Return (X, Y) of the center of cell containing provided text 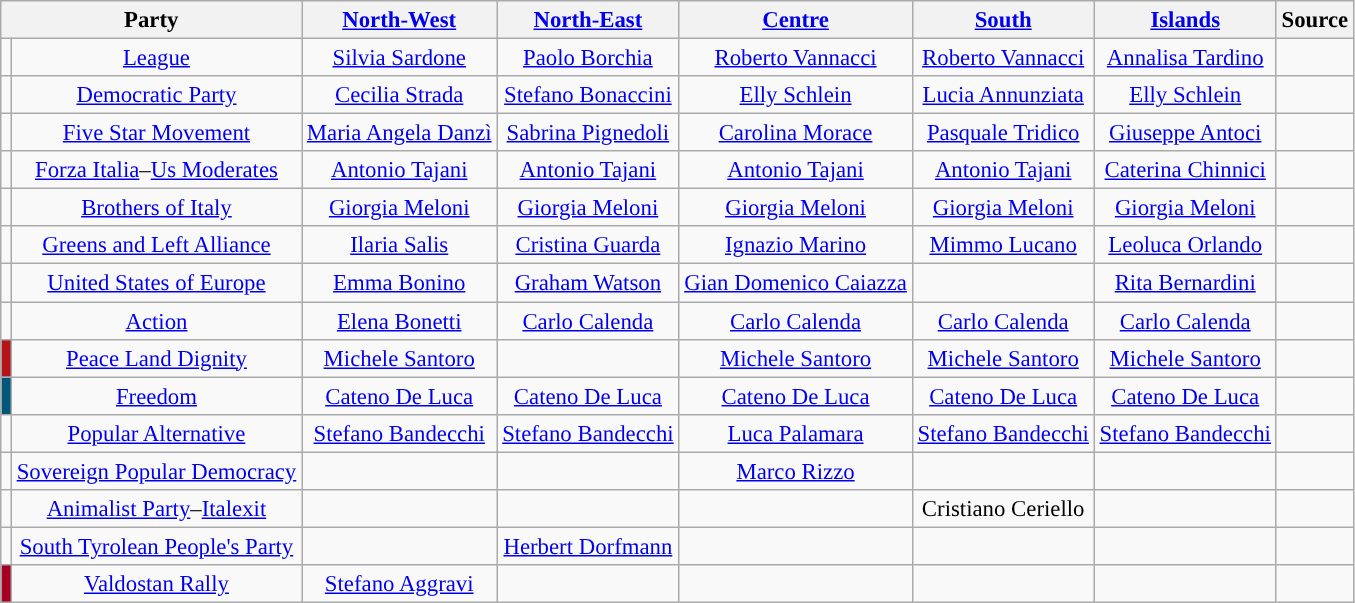
Party (152, 20)
Freedom (156, 396)
Cecilia Strada (400, 95)
Ignazio Marino (796, 245)
Pasquale Tridico (1003, 133)
Greens and Left Alliance (156, 245)
Brothers of Italy (156, 208)
Stefano Aggravi (400, 584)
North-East (588, 20)
Sovereign Popular Democracy (156, 471)
Forza Italia–Us Moderates (156, 170)
Gian Domenico Caiazza (796, 283)
South Tyrolean People's Party (156, 546)
North-West (400, 20)
Mimmo Lucano (1003, 245)
Annalisa Tardino (1185, 58)
Action (156, 321)
Democratic Party (156, 95)
United States of Europe (156, 283)
Carolina Morace (796, 133)
South (1003, 20)
Paolo Borchia (588, 58)
Rita Bernardini (1185, 283)
Cristina Guarda (588, 245)
Islands (1185, 20)
Emma Bonino (400, 283)
Peace Land Dignity (156, 358)
Cristiano Ceriello (1003, 509)
Silvia Sardone (400, 58)
Giuseppe Antoci (1185, 133)
Elena Bonetti (400, 321)
Herbert Dorfmann (588, 546)
Sabrina Pignedoli (588, 133)
Lucia Annunziata (1003, 95)
Stefano Bonaccini (588, 95)
Maria Angela Danzì (400, 133)
Animalist Party–Italexit (156, 509)
Graham Watson (588, 283)
Popular Alternative (156, 433)
League (156, 58)
Marco Rizzo (796, 471)
Leoluca Orlando (1185, 245)
Luca Palamara (796, 433)
Five Star Movement (156, 133)
Valdostan Rally (156, 584)
Centre (796, 20)
Ilaria Salis (400, 245)
Source (1314, 20)
Caterina Chinnici (1185, 170)
